Capture the cell that displays the provided text and extract its (X, Y) central coordinate. 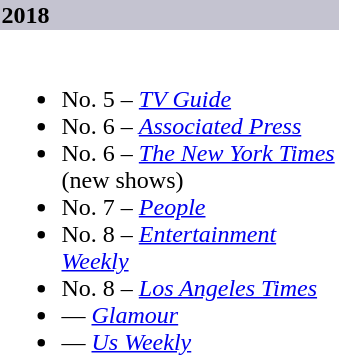
2018 (170, 15)
